For the text-containing cell, return its midpoint in [X, Y] coordinate format. 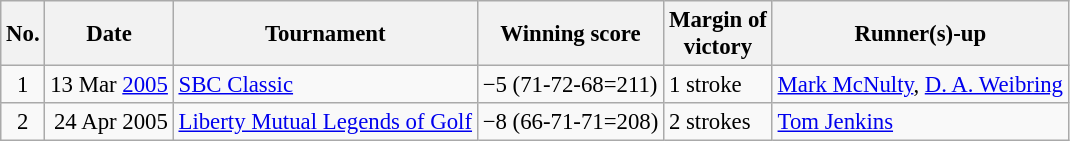
Mark McNulty, D. A. Weibring [920, 85]
2 strokes [718, 122]
Date [109, 34]
1 [23, 85]
SBC Classic [325, 85]
Tom Jenkins [920, 122]
2 [23, 122]
Liberty Mutual Legends of Golf [325, 122]
No. [23, 34]
Runner(s)-up [920, 34]
1 stroke [718, 85]
13 Mar 2005 [109, 85]
−8 (66-71-71=208) [570, 122]
Margin ofvictory [718, 34]
Winning score [570, 34]
−5 (71-72-68=211) [570, 85]
24 Apr 2005 [109, 122]
Tournament [325, 34]
